Scan for the cell matching the given text and deliver its (x, y) coordinate at center. 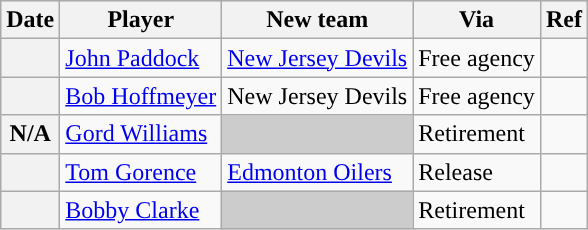
Tom Gorence (141, 172)
Date (30, 20)
Via (477, 20)
New team (318, 20)
N/A (30, 134)
Ref (564, 20)
Edmonton Oilers (318, 172)
Gord Williams (141, 134)
Bob Hoffmeyer (141, 96)
Player (141, 20)
Release (477, 172)
Bobby Clarke (141, 210)
John Paddock (141, 58)
